Capture the cell that displays the provided text and extract its (X, Y) central coordinate. 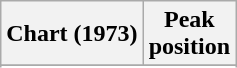
Chart (1973) (72, 34)
Peak position (189, 34)
